Return the (X, Y) coordinate for the center point of the cell that contains the specified text.  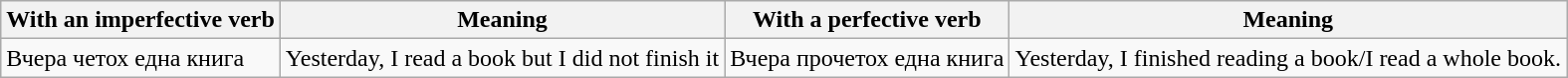
With an imperfective verb (141, 20)
With a perfective verb (867, 20)
Yesterday, I finished reading a book/I read a whole book. (1288, 58)
Вчера четох една книга (141, 58)
Вчера прочетох една книга (867, 58)
Yesterday, I read a book but I did not finish it (502, 58)
